Scan for the cell matching the given text and deliver its (X, Y) coordinate at center. 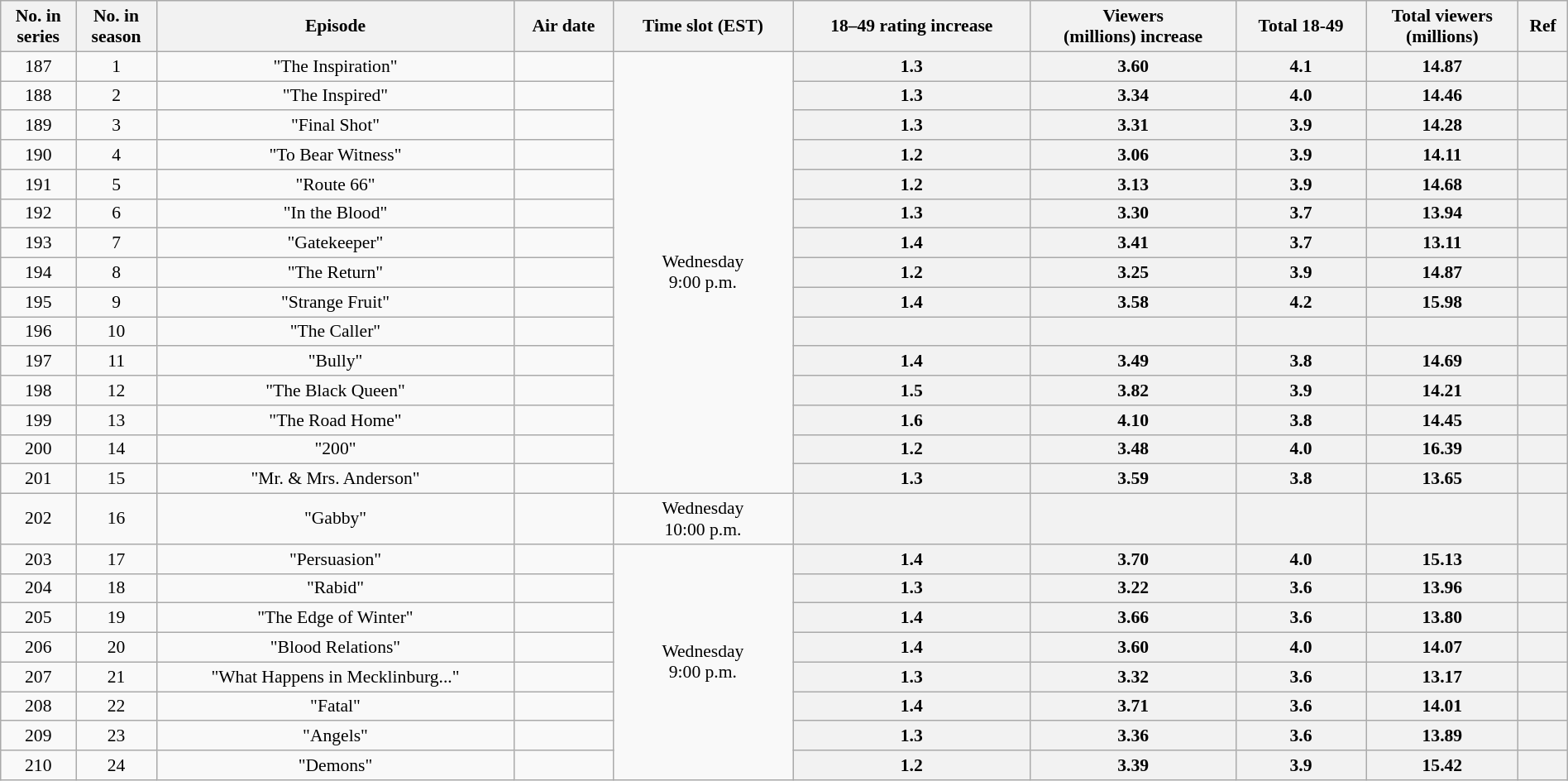
10 (117, 332)
Time slot (EST) (703, 26)
3.58 (1133, 302)
"Gatekeeper" (335, 243)
191 (38, 184)
Viewers(millions) increase (1133, 26)
206 (38, 648)
3.59 (1133, 479)
8 (117, 273)
3.70 (1133, 559)
"Strange Fruit" (335, 302)
207 (38, 677)
19 (117, 618)
12 (117, 390)
21 (117, 677)
197 (38, 362)
3.49 (1133, 362)
188 (38, 96)
Wednesday10:00 p.m. (703, 520)
6 (117, 213)
20 (117, 648)
199 (38, 420)
200 (38, 449)
No. inseason (117, 26)
1.5 (911, 390)
"Final Shot" (335, 126)
15.42 (1442, 765)
17 (117, 559)
"Persuasion" (335, 559)
15.98 (1442, 302)
13 (117, 420)
23 (117, 736)
3 (117, 126)
"Fatal" (335, 707)
Ref (1543, 26)
18 (117, 588)
13.17 (1442, 677)
208 (38, 707)
"Demons" (335, 765)
190 (38, 155)
Episode (335, 26)
Total 18-49 (1301, 26)
"What Happens in Mecklinburg..." (335, 677)
2 (117, 96)
11 (117, 362)
14.46 (1442, 96)
3.36 (1133, 736)
15 (117, 479)
202 (38, 520)
14.01 (1442, 707)
1 (117, 66)
"Angels" (335, 736)
14.28 (1442, 126)
205 (38, 618)
"The Return" (335, 273)
"Bully" (335, 362)
"Rabid" (335, 588)
210 (38, 765)
No. inseries (38, 26)
3.13 (1133, 184)
16.39 (1442, 449)
18–49 rating increase (911, 26)
3.34 (1133, 96)
13.94 (1442, 213)
4.1 (1301, 66)
"The Caller" (335, 332)
"Gabby" (335, 520)
198 (38, 390)
15.13 (1442, 559)
"200" (335, 449)
13.11 (1442, 243)
"The Black Queen" (335, 390)
204 (38, 588)
14.11 (1442, 155)
3.71 (1133, 707)
1.6 (911, 420)
14.45 (1442, 420)
3.06 (1133, 155)
"The Edge of Winter" (335, 618)
"Blood Relations" (335, 648)
14.07 (1442, 648)
13.80 (1442, 618)
3.31 (1133, 126)
14.68 (1442, 184)
4.2 (1301, 302)
5 (117, 184)
3.48 (1133, 449)
203 (38, 559)
3.39 (1133, 765)
193 (38, 243)
"The Inspired" (335, 96)
"To Bear Witness" (335, 155)
7 (117, 243)
3.82 (1133, 390)
13.89 (1442, 736)
"Mr. & Mrs. Anderson" (335, 479)
196 (38, 332)
3.32 (1133, 677)
14.69 (1442, 362)
13.65 (1442, 479)
14.21 (1442, 390)
3.22 (1133, 588)
194 (38, 273)
"Route 66" (335, 184)
22 (117, 707)
9 (117, 302)
4.10 (1133, 420)
192 (38, 213)
"The Inspiration" (335, 66)
"In the Blood" (335, 213)
3.25 (1133, 273)
4 (117, 155)
201 (38, 479)
187 (38, 66)
3.41 (1133, 243)
209 (38, 736)
24 (117, 765)
16 (117, 520)
14 (117, 449)
3.66 (1133, 618)
"The Road Home" (335, 420)
195 (38, 302)
Air date (564, 26)
Total viewers(millions) (1442, 26)
3.30 (1133, 213)
13.96 (1442, 588)
189 (38, 126)
